From the cell containing the given text, extract its center point as [x, y] coordinate. 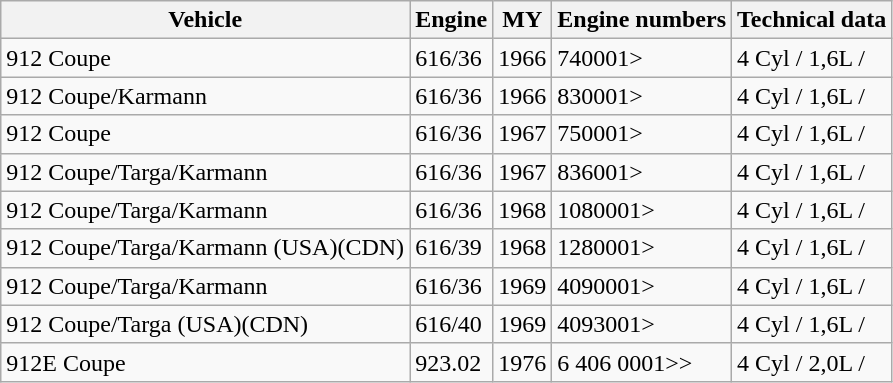
Vehicle [206, 20]
923.02 [452, 362]
740001> [642, 58]
1280001> [642, 248]
912 Coupe/Targa/Karmann (USA)(CDN) [206, 248]
6 406 0001>> [642, 362]
912 Coupe/Targa (USA)(CDN) [206, 324]
1976 [522, 362]
Engine [452, 20]
Technical data [812, 20]
912 Coupe/Karmann [206, 96]
4093001> [642, 324]
MY [522, 20]
616/39 [452, 248]
4090001> [642, 286]
830001> [642, 96]
912E Coupe [206, 362]
616/40 [452, 324]
836001> [642, 172]
1080001> [642, 210]
Engine numbers [642, 20]
4 Cyl / 2,0L / [812, 362]
750001> [642, 134]
